Extract the (x, y) coordinate from the center of the cell holding the provided text.  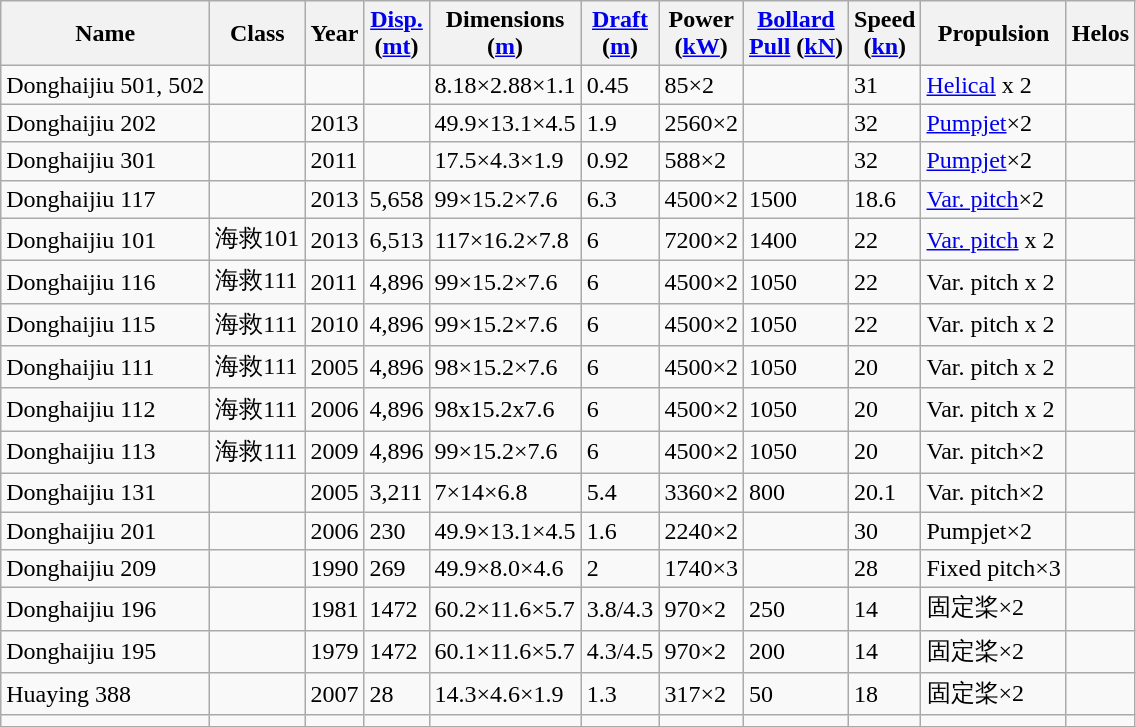
60.1×11.6×5.7 (505, 652)
2010 (334, 324)
Year (334, 34)
0.92 (620, 161)
85×2 (702, 85)
269 (396, 569)
588×2 (702, 161)
Donghaijiu 111 (106, 368)
Donghaijiu 201 (106, 531)
14.3×4.6×1.9 (505, 694)
17.5×4.3×1.9 (505, 161)
Donghaijiu 195 (106, 652)
BollardPull (kN) (796, 34)
Donghaijiu 301 (106, 161)
Speed(kn) (885, 34)
7×14×6.8 (505, 492)
6.3 (620, 199)
Name (106, 34)
317×2 (702, 694)
2560×2 (702, 123)
Donghaijiu 101 (106, 240)
Propulsion (994, 34)
1.3 (620, 694)
2 (620, 569)
5,658 (396, 199)
30 (885, 531)
Donghaijiu 116 (106, 282)
Helos (1100, 34)
Donghaijiu 117 (106, 199)
230 (396, 531)
Donghaijiu 131 (106, 492)
1.6 (620, 531)
Donghaijiu 113 (106, 452)
Helical x 2 (994, 85)
98×15.2×7.6 (505, 368)
250 (796, 610)
117×16.2×7.8 (505, 240)
1500 (796, 199)
Donghaijiu 209 (106, 569)
31 (885, 85)
Fixed pitch×3 (994, 569)
1400 (796, 240)
3,211 (396, 492)
Disp.(mt) (396, 34)
1.9 (620, 123)
Donghaijiu 196 (106, 610)
1990 (334, 569)
800 (796, 492)
Dimensions(m) (505, 34)
Donghaijiu 112 (106, 410)
18 (885, 694)
Donghaijiu 501, 502 (106, 85)
5.4 (620, 492)
60.2×11.6×5.7 (505, 610)
20.1 (885, 492)
Donghaijiu 115 (106, 324)
2007 (334, 694)
1740×3 (702, 569)
3.8/4.3 (620, 610)
0.45 (620, 85)
49.9×8.0×4.6 (505, 569)
Donghaijiu 202 (106, 123)
6,513 (396, 240)
4.3/4.5 (620, 652)
98x15.2x7.6 (505, 410)
8.18×2.88×1.1 (505, 85)
18.6 (885, 199)
Draft(m) (620, 34)
7200×2 (702, 240)
3360×2 (702, 492)
1979 (334, 652)
50 (796, 694)
2009 (334, 452)
Power(kW) (702, 34)
Class (258, 34)
Huaying 388 (106, 694)
1981 (334, 610)
2240×2 (702, 531)
200 (796, 652)
海救101 (258, 240)
